Return (X, Y) of the center of cell containing provided text 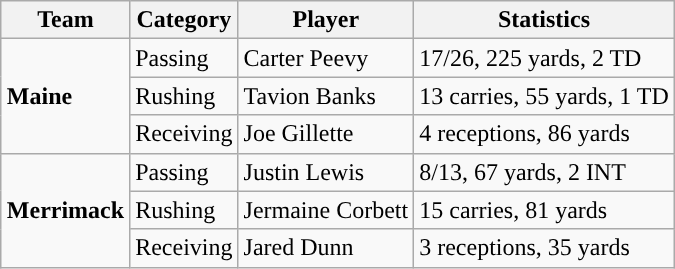
Category (184, 20)
3 receptions, 35 yards (544, 248)
Statistics (544, 20)
Jermaine Corbett (326, 210)
Justin Lewis (326, 172)
13 carries, 55 yards, 1 TD (544, 96)
Joe Gillette (326, 134)
Carter Peevy (326, 58)
Tavion Banks (326, 96)
8/13, 67 yards, 2 INT (544, 172)
Merrimack (65, 210)
4 receptions, 86 yards (544, 134)
Jared Dunn (326, 248)
17/26, 225 yards, 2 TD (544, 58)
Maine (65, 96)
Team (65, 20)
Player (326, 20)
15 carries, 81 yards (544, 210)
